Return (X, Y) of the center of cell containing provided text 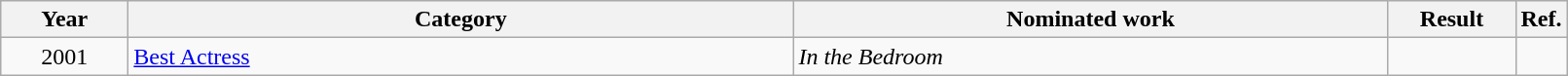
Result (1452, 19)
Category (461, 19)
Ref. (1542, 19)
Year (64, 19)
Nominated work (1090, 19)
2001 (64, 57)
In the Bedroom (1090, 57)
Best Actress (461, 57)
